Scan for the cell matching the given text and deliver its (X, Y) coordinate at center. 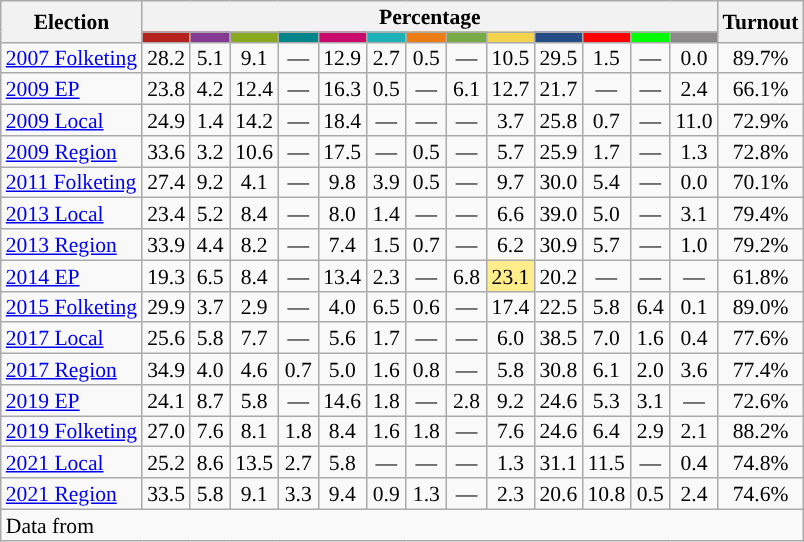
12.9 (342, 58)
31.1 (558, 462)
10.8 (606, 494)
9.4 (342, 494)
25.2 (166, 462)
20.2 (558, 276)
2017 Local (72, 338)
2009 EP (72, 90)
33.9 (166, 244)
30.8 (558, 370)
6.6 (511, 214)
12.7 (511, 90)
74.8% (760, 462)
77.6% (760, 338)
89.0% (760, 306)
4.6 (254, 370)
89.7% (760, 58)
Percentage (430, 16)
2.1 (694, 432)
23.8 (166, 90)
88.2% (760, 432)
2021 Local (72, 462)
6.8 (466, 276)
8.0 (342, 214)
28.2 (166, 58)
5.3 (606, 400)
2.0 (650, 370)
39.0 (558, 214)
13.4 (342, 276)
79.2% (760, 244)
23.4 (166, 214)
0.1 (694, 306)
29.9 (166, 306)
4.1 (254, 182)
2015 Folketing (72, 306)
7.7 (254, 338)
74.6% (760, 494)
8.1 (254, 432)
2.8 (466, 400)
14.6 (342, 400)
8.7 (210, 400)
30.0 (558, 182)
6.0 (511, 338)
24.1 (166, 400)
16.3 (342, 90)
3.6 (694, 370)
22.5 (558, 306)
8.6 (210, 462)
2013 Local (72, 214)
2007 Folketing (72, 58)
1.0 (694, 244)
17.4 (511, 306)
2021 Region (72, 494)
27.0 (166, 432)
38.5 (558, 338)
4.2 (210, 90)
29.5 (558, 58)
3.2 (210, 152)
77.4% (760, 370)
5.2 (210, 214)
61.8% (760, 276)
8.2 (254, 244)
11.0 (694, 120)
2017 Region (72, 370)
33.5 (166, 494)
3.9 (386, 182)
9.7 (511, 182)
24.9 (166, 120)
72.8% (760, 152)
72.9% (760, 120)
2011 Folketing (72, 182)
Data from (402, 524)
2009 Local (72, 120)
25.9 (558, 152)
Election (72, 22)
2013 Region (72, 244)
18.4 (342, 120)
20.6 (558, 494)
0.6 (426, 306)
11.5 (606, 462)
72.6% (760, 400)
23.1 (511, 276)
7.0 (606, 338)
14.2 (254, 120)
5.6 (342, 338)
2019 Folketing (72, 432)
33.6 (166, 152)
34.9 (166, 370)
0.8 (426, 370)
30.9 (558, 244)
27.4 (166, 182)
21.7 (558, 90)
66.1% (760, 90)
79.4% (760, 214)
10.6 (254, 152)
5.1 (210, 58)
70.1% (760, 182)
25.6 (166, 338)
3.3 (298, 494)
5.4 (606, 182)
4.4 (210, 244)
2009 Region (72, 152)
17.5 (342, 152)
0.9 (386, 494)
Turnout (760, 22)
7.4 (342, 244)
25.8 (558, 120)
6.2 (511, 244)
19.3 (166, 276)
10.5 (511, 58)
9.8 (342, 182)
2014 EP (72, 276)
13.5 (254, 462)
12.4 (254, 90)
2019 EP (72, 400)
